Return (x, y) of the center of cell containing provided text 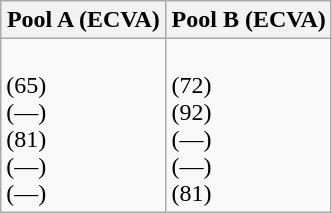
Pool B (ECVA) (248, 20)
Pool A (ECVA) (84, 20)
(65) (—) (81) (—) (—) (84, 126)
(72) (92) (—) (—) (81) (248, 126)
